Pinpoint the cell where the given text exists, returning its [X, Y] midpoint coordinate. 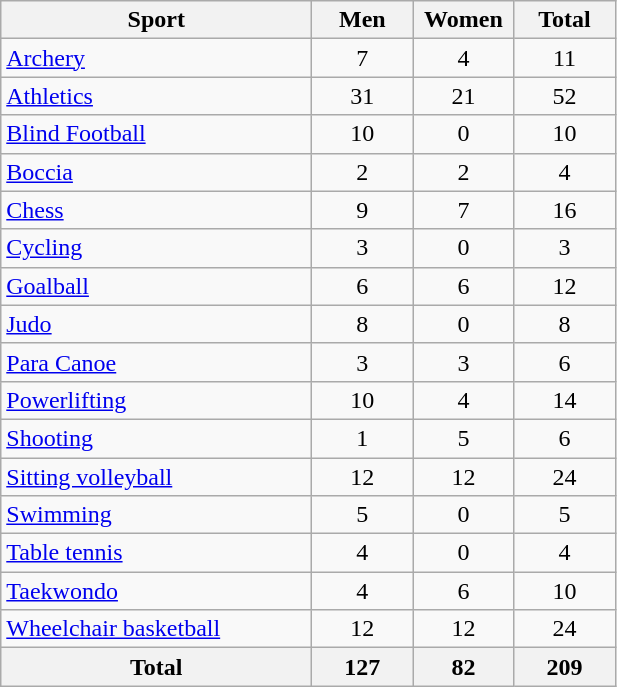
Goalball [156, 286]
31 [362, 96]
82 [464, 667]
9 [362, 210]
Cycling [156, 248]
Powerlifting [156, 400]
Wheelchair basketball [156, 629]
Judo [156, 324]
Sport [156, 20]
Athletics [156, 96]
127 [362, 667]
Boccia [156, 172]
Archery [156, 58]
21 [464, 96]
Blind Football [156, 134]
52 [564, 96]
Shooting [156, 438]
Para Canoe [156, 362]
Sitting volleyball [156, 477]
11 [564, 58]
Table tennis [156, 553]
Men [362, 20]
Chess [156, 210]
209 [564, 667]
1 [362, 438]
Swimming [156, 515]
Taekwondo [156, 591]
16 [564, 210]
Women [464, 20]
14 [564, 400]
